Provide the (X, Y) coordinate of the cell's center where the given text is located.  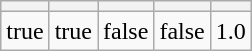
1.0 (230, 31)
